For the text-containing cell, return its midpoint in (X, Y) coordinate format. 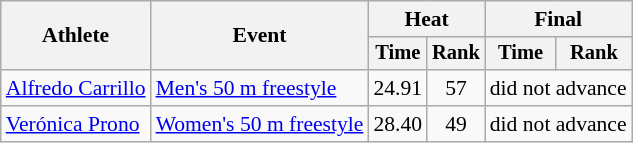
Final (558, 19)
57 (456, 88)
Women's 50 m freestyle (260, 124)
28.40 (398, 124)
Men's 50 m freestyle (260, 88)
Heat (426, 19)
Event (260, 36)
49 (456, 124)
24.91 (398, 88)
Verónica Prono (76, 124)
Alfredo Carrillo (76, 88)
Athlete (76, 36)
